Find where the given text appears and provide that cell's center as [x, y] coordinate. 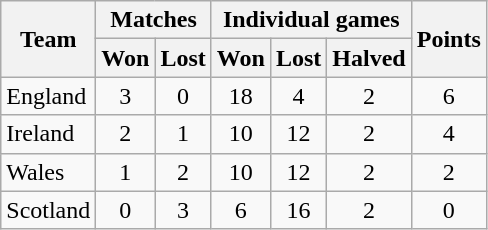
Halved [369, 58]
Scotland [48, 210]
Wales [48, 172]
Individual games [311, 20]
18 [240, 96]
Team [48, 39]
16 [298, 210]
Points [448, 39]
Ireland [48, 134]
Matches [154, 20]
England [48, 96]
